Find where the given text appears and provide that cell's center as [x, y] coordinate. 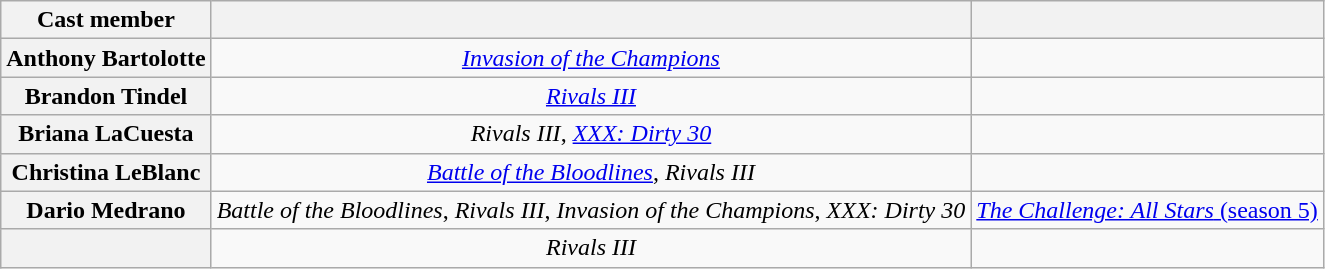
Rivals III, XXX: Dirty 30 [591, 134]
Anthony Bartolotte [106, 58]
Battle of the Bloodlines, Rivals III [591, 172]
Dario Medrano [106, 210]
Briana LaCuesta [106, 134]
Christina LeBlanc [106, 172]
Cast member [106, 20]
Battle of the Bloodlines, Rivals III, Invasion of the Champions, XXX: Dirty 30 [591, 210]
Invasion of the Champions [591, 58]
The Challenge: All Stars (season 5) [1148, 210]
Brandon Tindel [106, 96]
